Detect which cell encompasses the target text, then output its [X, Y] center coordinate. 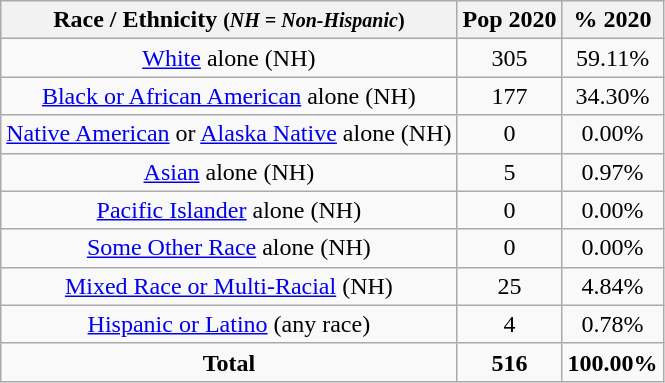
0.78% [612, 324]
Pop 2020 [510, 20]
34.30% [612, 96]
Native American or Alaska Native alone (NH) [229, 134]
Asian alone (NH) [229, 172]
177 [510, 96]
305 [510, 58]
5 [510, 172]
% 2020 [612, 20]
Race / Ethnicity (NH = Non-Hispanic) [229, 20]
4 [510, 324]
25 [510, 286]
White alone (NH) [229, 58]
0.97% [612, 172]
4.84% [612, 286]
59.11% [612, 58]
Black or African American alone (NH) [229, 96]
Total [229, 362]
Mixed Race or Multi-Racial (NH) [229, 286]
Hispanic or Latino (any race) [229, 324]
Pacific Islander alone (NH) [229, 210]
516 [510, 362]
Some Other Race alone (NH) [229, 248]
100.00% [612, 362]
